Determine the [X, Y] coordinate at the center of the cell enclosing the given text.  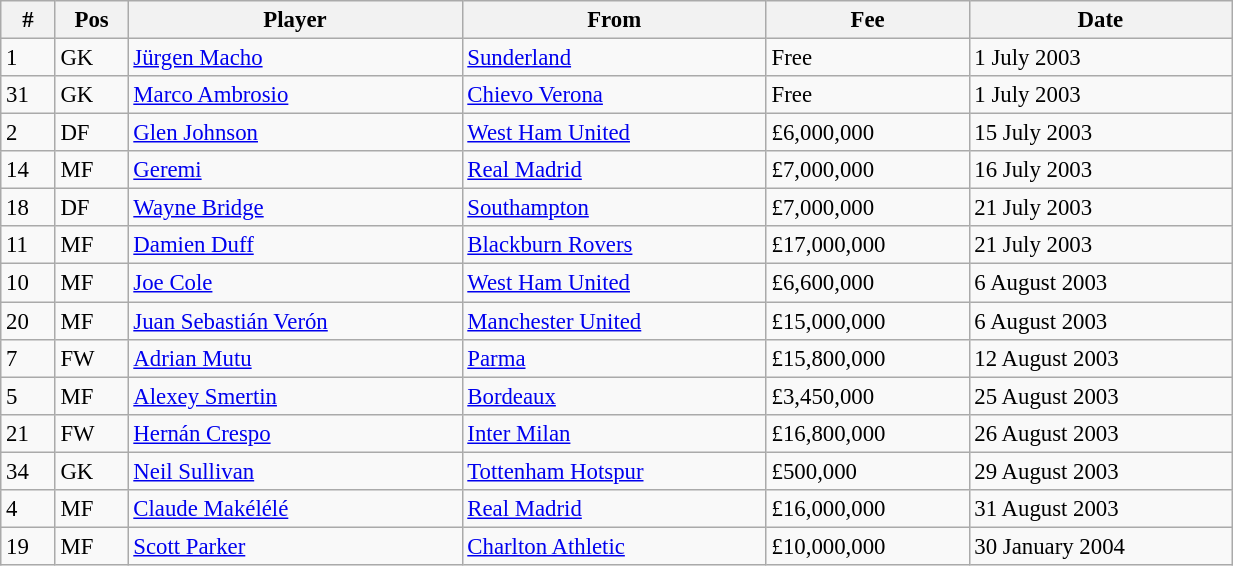
Blackburn Rovers [614, 245]
16 July 2003 [1100, 170]
Marco Ambrosio [295, 95]
£15,000,000 [868, 321]
# [28, 20]
29 August 2003 [1100, 471]
34 [28, 471]
11 [28, 245]
Glen Johnson [295, 133]
£500,000 [868, 471]
Hernán Crespo [295, 433]
Bordeaux [614, 396]
£3,450,000 [868, 396]
£10,000,000 [868, 546]
Player [295, 20]
12 August 2003 [1100, 358]
31 August 2003 [1100, 509]
10 [28, 283]
Pos [92, 20]
Southampton [614, 208]
Geremi [295, 170]
Charlton Athletic [614, 546]
30 January 2004 [1100, 546]
25 August 2003 [1100, 396]
Scott Parker [295, 546]
Manchester United [614, 321]
Adrian Mutu [295, 358]
20 [28, 321]
1 [28, 58]
Chievo Verona [614, 95]
Jürgen Macho [295, 58]
Wayne Bridge [295, 208]
Sunderland [614, 58]
£16,000,000 [868, 509]
Neil Sullivan [295, 471]
5 [28, 396]
31 [28, 95]
7 [28, 358]
2 [28, 133]
Joe Cole [295, 283]
£6,000,000 [868, 133]
14 [28, 170]
21 [28, 433]
Juan Sebastián Verón [295, 321]
15 July 2003 [1100, 133]
£17,000,000 [868, 245]
Fee [868, 20]
£16,800,000 [868, 433]
4 [28, 509]
Inter Milan [614, 433]
Date [1100, 20]
18 [28, 208]
Damien Duff [295, 245]
Claude Makélélé [295, 509]
26 August 2003 [1100, 433]
£15,800,000 [868, 358]
£6,600,000 [868, 283]
Tottenham Hotspur [614, 471]
Alexey Smertin [295, 396]
19 [28, 546]
From [614, 20]
Parma [614, 358]
